Pinpoint the cell where the given text exists, returning its [x, y] midpoint coordinate. 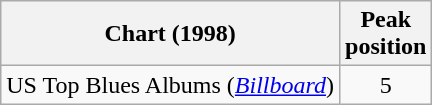
US Top Blues Albums (Billboard) [170, 85]
5 [386, 85]
Chart (1998) [170, 34]
Peakposition [386, 34]
